Provide the (X, Y) coordinate of the cell's center where the given text is located.  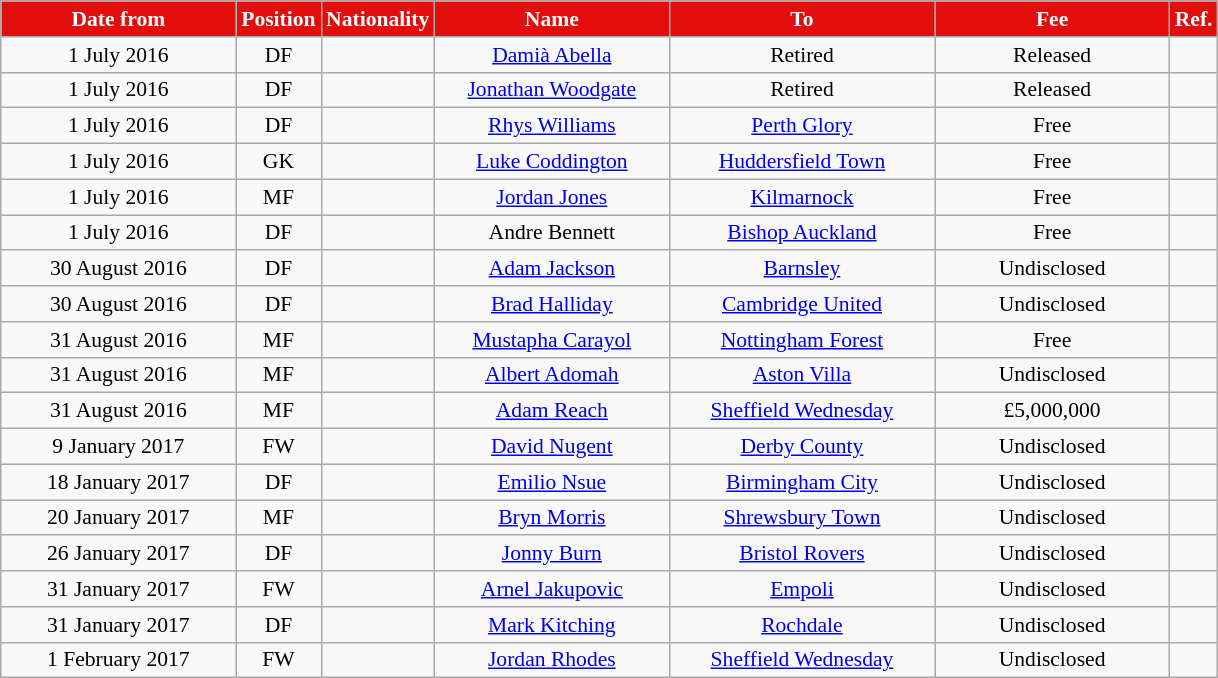
Andre Bennett (552, 233)
Ref. (1194, 19)
Jordan Jones (552, 197)
Barnsley (802, 269)
Aston Villa (802, 375)
Empoli (802, 589)
18 January 2017 (118, 482)
Bryn Morris (552, 518)
Huddersfield Town (802, 162)
To (802, 19)
Nationality (378, 19)
Luke Coddington (552, 162)
Perth Glory (802, 126)
Rhys Williams (552, 126)
Mark Kitching (552, 625)
Mustapha Carayol (552, 340)
26 January 2017 (118, 554)
Emilio Nsue (552, 482)
Adam Jackson (552, 269)
Position (278, 19)
20 January 2017 (118, 518)
Albert Adomah (552, 375)
9 January 2017 (118, 447)
Jonny Burn (552, 554)
GK (278, 162)
Kilmarnock (802, 197)
Bristol Rovers (802, 554)
Bishop Auckland (802, 233)
1 February 2017 (118, 660)
Rochdale (802, 625)
Arnel Jakupovic (552, 589)
Birmingham City (802, 482)
Jordan Rhodes (552, 660)
Name (552, 19)
Nottingham Forest (802, 340)
Date from (118, 19)
£5,000,000 (1052, 411)
David Nugent (552, 447)
Derby County (802, 447)
Damià Abella (552, 55)
Shrewsbury Town (802, 518)
Fee (1052, 19)
Cambridge United (802, 304)
Jonathan Woodgate (552, 90)
Brad Halliday (552, 304)
Adam Reach (552, 411)
